Identify which cell holds the provided text, then report its [X, Y] central coordinate. 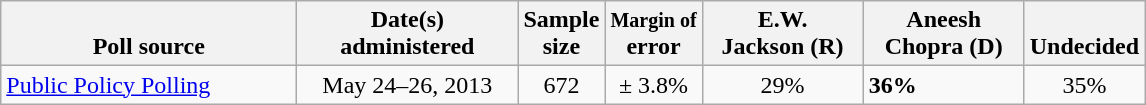
Undecided [1084, 34]
May 24–26, 2013 [408, 85]
AneeshChopra (D) [944, 34]
Public Policy Polling [149, 85]
Margin oferror [654, 34]
35% [1084, 85]
Date(s)administered [408, 34]
Poll source [149, 34]
± 3.8% [654, 85]
Samplesize [562, 34]
36% [944, 85]
E.W.Jackson (R) [782, 34]
29% [782, 85]
672 [562, 85]
